Identify which cell holds the provided text, then report its (x, y) central coordinate. 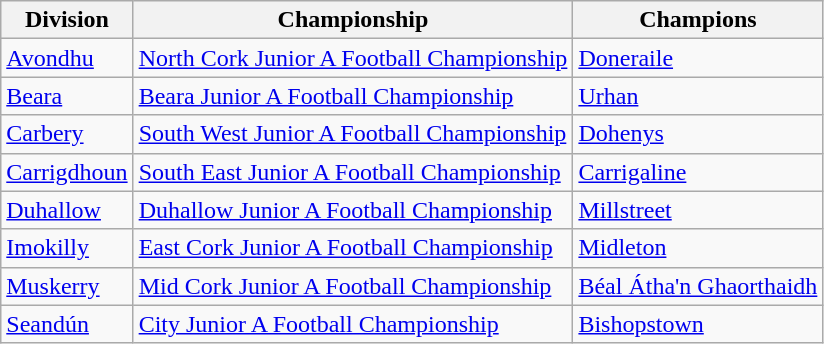
Imokilly (67, 248)
Mid Cork Junior A Football Championship (353, 286)
Avondhu (67, 58)
Carrigdhoun (67, 172)
Dohenys (698, 134)
Muskerry (67, 286)
City Junior A Football Championship (353, 324)
Seandún (67, 324)
Béal Átha'n Ghaorthaidh (698, 286)
Bishopstown (698, 324)
South East Junior A Football Championship (353, 172)
Championship (353, 20)
North Cork Junior A Football Championship (353, 58)
Duhallow Junior A Football Championship (353, 210)
South West Junior A Football Championship (353, 134)
Doneraile (698, 58)
Beara (67, 96)
Carrigaline (698, 172)
Millstreet (698, 210)
Beara Junior A Football Championship (353, 96)
Duhallow (67, 210)
Division (67, 20)
East Cork Junior A Football Championship (353, 248)
Carbery (67, 134)
Midleton (698, 248)
Champions (698, 20)
Urhan (698, 96)
